Return the (x, y) coordinate for the center point of the cell that contains the specified text.  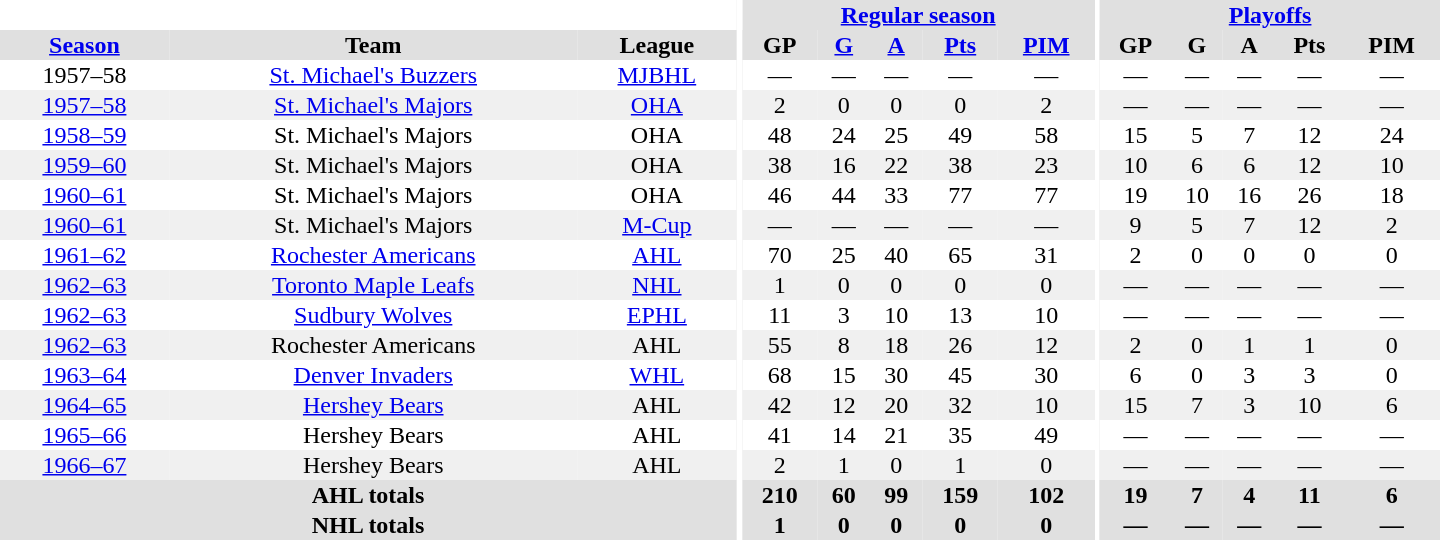
70 (780, 255)
210 (780, 495)
159 (960, 495)
8 (844, 345)
40 (896, 255)
WHL (658, 375)
68 (780, 375)
41 (780, 435)
1959–60 (84, 165)
Season (84, 45)
21 (896, 435)
23 (1046, 165)
42 (780, 405)
44 (844, 195)
1964–65 (84, 405)
20 (896, 405)
102 (1046, 495)
MJBHL (658, 75)
33 (896, 195)
31 (1046, 255)
48 (780, 135)
League (658, 45)
9 (1135, 225)
Playoffs (1270, 15)
1963–64 (84, 375)
NHL (658, 285)
Regular season (918, 15)
EPHL (658, 315)
60 (844, 495)
1966–67 (84, 465)
65 (960, 255)
13 (960, 315)
Sudbury Wolves (374, 315)
M-Cup (658, 225)
32 (960, 405)
St. Michael's Buzzers (374, 75)
99 (896, 495)
1965–66 (84, 435)
58 (1046, 135)
4 (1249, 495)
1961–62 (84, 255)
55 (780, 345)
1958–59 (84, 135)
46 (780, 195)
45 (960, 375)
Denver Invaders (374, 375)
Team (374, 45)
AHL totals (368, 495)
NHL totals (368, 525)
22 (896, 165)
Toronto Maple Leafs (374, 285)
14 (844, 435)
35 (960, 435)
